Search for the cell housing the specified text and yield its [x, y] center coordinate. 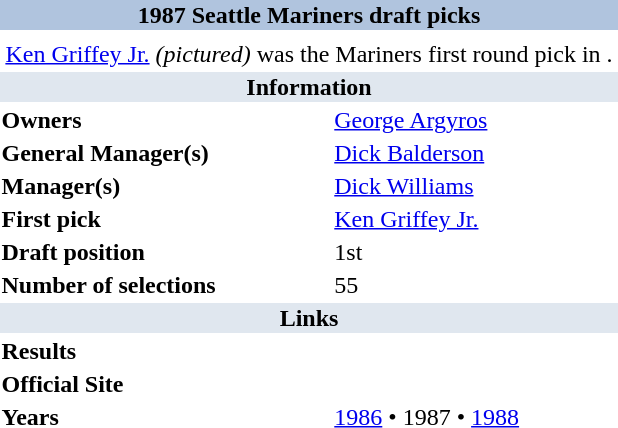
55 [476, 285]
George Argyros [476, 120]
Information [309, 87]
Owners [165, 120]
Results [165, 351]
Dick Balderson [476, 153]
1987 Seattle Mariners draft picks [309, 15]
Ken Griffey Jr. (pictured) was the Mariners first round pick in . [309, 54]
Ken Griffey Jr. [476, 219]
1st [476, 252]
Links [309, 318]
First pick [165, 219]
Dick Williams [476, 186]
General Manager(s) [165, 153]
Draft position [165, 252]
Manager(s) [165, 186]
Official Site [165, 384]
Number of selections [165, 285]
